For the text-containing cell, return its midpoint in [X, Y] coordinate format. 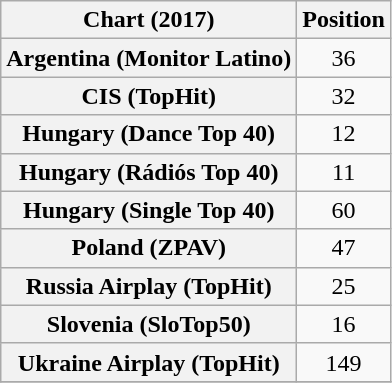
Position [344, 20]
16 [344, 324]
Ukraine Airplay (TopHit) [149, 362]
36 [344, 58]
Hungary (Rádiós Top 40) [149, 172]
47 [344, 248]
60 [344, 210]
CIS (TopHit) [149, 96]
12 [344, 134]
Poland (ZPAV) [149, 248]
Chart (2017) [149, 20]
Hungary (Single Top 40) [149, 210]
25 [344, 286]
Argentina (Monitor Latino) [149, 58]
11 [344, 172]
32 [344, 96]
149 [344, 362]
Hungary (Dance Top 40) [149, 134]
Russia Airplay (TopHit) [149, 286]
Slovenia (SloTop50) [149, 324]
